Capture the cell that displays the provided text and extract its [X, Y] central coordinate. 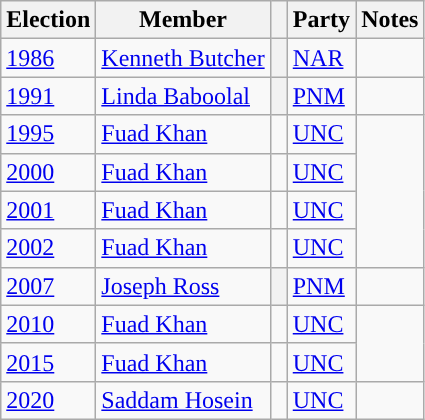
2020 [48, 400]
Joseph Ross [183, 286]
2007 [48, 286]
1986 [48, 58]
Linda Baboolal [183, 96]
NAR [321, 58]
2015 [48, 362]
Party [321, 20]
Election [48, 20]
2010 [48, 324]
2002 [48, 248]
Saddam Hosein [183, 400]
Member [183, 20]
1991 [48, 96]
Notes [390, 20]
2001 [48, 210]
1995 [48, 134]
Kenneth Butcher [183, 58]
2000 [48, 172]
